Detect which cell encompasses the target text, then output its (X, Y) center coordinate. 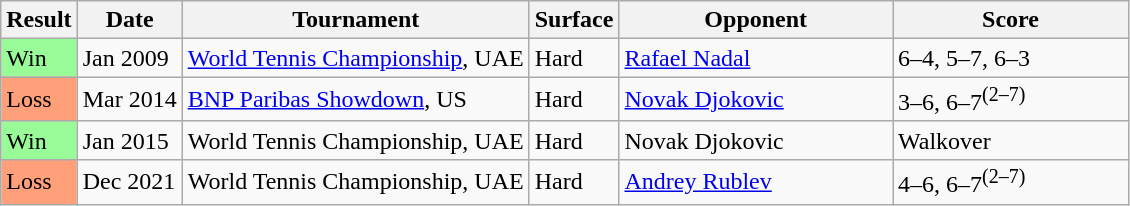
4–6, 6–7(2–7) (1010, 182)
Mar 2014 (130, 100)
Jan 2009 (130, 58)
Score (1010, 20)
Date (130, 20)
Result (39, 20)
Surface (574, 20)
Tournament (356, 20)
Opponent (756, 20)
Walkover (1010, 140)
6–4, 5–7, 6–3 (1010, 58)
Rafael Nadal (756, 58)
Andrey Rublev (756, 182)
Jan 2015 (130, 140)
Dec 2021 (130, 182)
3–6, 6–7(2–7) (1010, 100)
BNP Paribas Showdown, US (356, 100)
